Provide the [x, y] coordinate of the cell's center where the given text is located.  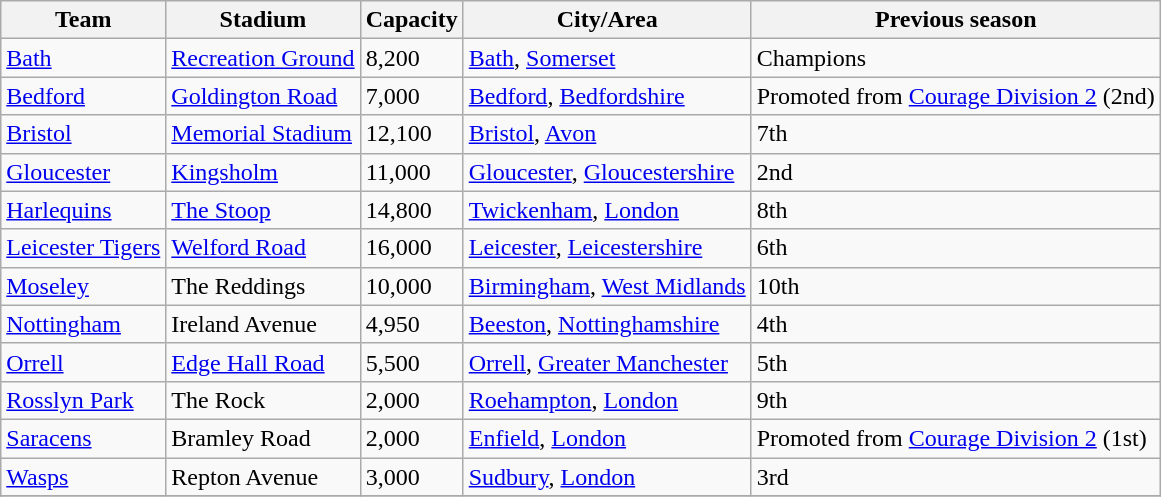
4,950 [412, 324]
Kingsholm [263, 172]
Stadium [263, 20]
8th [956, 210]
10th [956, 286]
Bedford [84, 96]
5,500 [412, 362]
Champions [956, 58]
6th [956, 248]
7,000 [412, 96]
5th [956, 362]
Bristol, Avon [607, 134]
Harlequins [84, 210]
The Stoop [263, 210]
Bath [84, 58]
Enfield, London [607, 438]
Promoted from Courage Division 2 (2nd) [956, 96]
11,000 [412, 172]
Memorial Stadium [263, 134]
Nottingham [84, 324]
Beeston, Nottinghamshire [607, 324]
Bath, Somerset [607, 58]
8,200 [412, 58]
Rosslyn Park [84, 400]
Repton Avenue [263, 477]
3,000 [412, 477]
12,100 [412, 134]
Capacity [412, 20]
9th [956, 400]
The Reddings [263, 286]
Bramley Road [263, 438]
Team [84, 20]
Orrell [84, 362]
Goldington Road [263, 96]
4th [956, 324]
Bedford, Bedfordshire [607, 96]
Saracens [84, 438]
Gloucester, Gloucestershire [607, 172]
2nd [956, 172]
Birmingham, West Midlands [607, 286]
Welford Road [263, 248]
Roehampton, London [607, 400]
10,000 [412, 286]
City/Area [607, 20]
Twickenham, London [607, 210]
Previous season [956, 20]
Sudbury, London [607, 477]
Gloucester [84, 172]
Edge Hall Road [263, 362]
16,000 [412, 248]
Leicester Tigers [84, 248]
Ireland Avenue [263, 324]
Leicester, Leicestershire [607, 248]
Wasps [84, 477]
14,800 [412, 210]
Moseley [84, 286]
Bristol [84, 134]
Orrell, Greater Manchester [607, 362]
Recreation Ground [263, 58]
3rd [956, 477]
7th [956, 134]
Promoted from Courage Division 2 (1st) [956, 438]
The Rock [263, 400]
